Detect which cell encompasses the target text, then output its [X, Y] center coordinate. 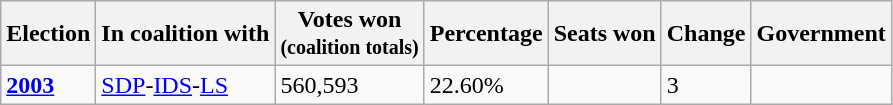
Seats won [604, 34]
3 [706, 85]
Votes won(coalition totals) [350, 34]
SDP-IDS-LS [186, 85]
2003 [48, 85]
In coalition with [186, 34]
22.60% [486, 85]
Election [48, 34]
Government [821, 34]
Percentage [486, 34]
560,593 [350, 85]
Change [706, 34]
